Search for the cell housing the specified text and yield its (x, y) center coordinate. 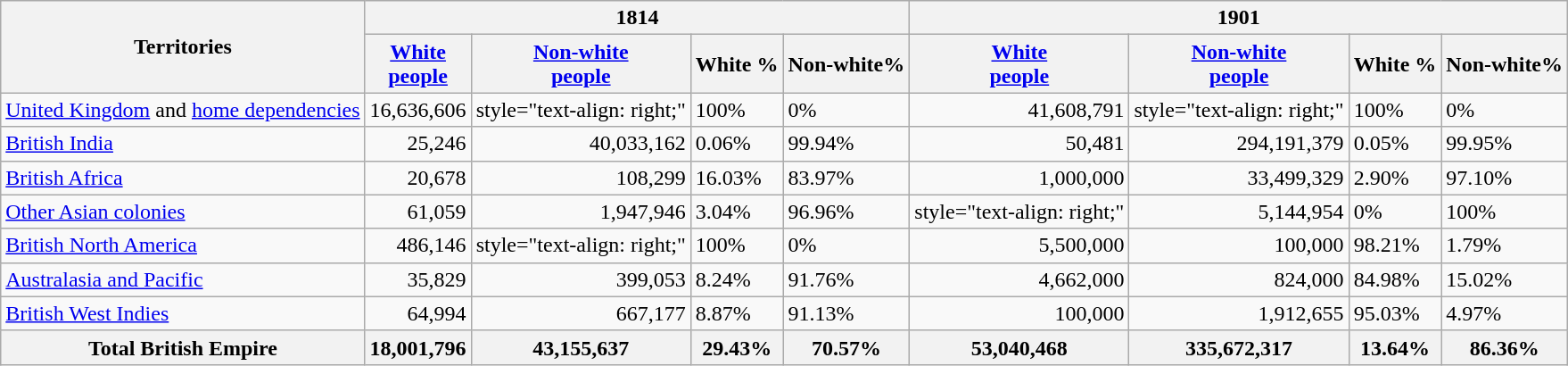
824,000 (1239, 279)
1814 (637, 18)
1901 (1239, 18)
0.05% (1395, 144)
99.94% (846, 144)
United Kingdom and home dependencies (183, 110)
83.97% (846, 178)
1,000,000 (1019, 178)
64,994 (417, 313)
35,829 (417, 279)
16.03% (737, 178)
8.24% (737, 279)
5,500,000 (1019, 245)
4,662,000 (1019, 279)
41,608,791 (1019, 110)
Territories (183, 46)
Total British Empire (183, 347)
70.57% (846, 347)
86.36% (1505, 347)
399,053 (581, 279)
108,299 (581, 178)
British West Indies (183, 313)
1,947,946 (581, 212)
667,177 (581, 313)
20,678 (417, 178)
84.98% (1395, 279)
25,246 (417, 144)
13.64% (1395, 347)
99.95% (1505, 144)
British Africa (183, 178)
91.76% (846, 279)
1.79% (1505, 245)
18,001,796 (417, 347)
53,040,468 (1019, 347)
16,636,606 (417, 110)
4.97% (1505, 313)
33,499,329 (1239, 178)
British India (183, 144)
486,146 (417, 245)
43,155,637 (581, 347)
294,191,379 (1239, 144)
50,481 (1019, 144)
0.06% (737, 144)
29.43% (737, 347)
2.90% (1395, 178)
40,033,162 (581, 144)
5,144,954 (1239, 212)
91.13% (846, 313)
Australasia and Pacific (183, 279)
3.04% (737, 212)
335,672,317 (1239, 347)
96.96% (846, 212)
8.87% (737, 313)
British North America (183, 245)
98.21% (1395, 245)
15.02% (1505, 279)
95.03% (1395, 313)
1,912,655 (1239, 313)
Other Asian colonies (183, 212)
97.10% (1505, 178)
61,059 (417, 212)
